Return (X, Y) of the center of cell containing provided text 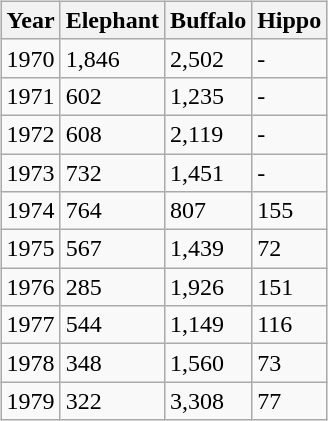
322 (112, 401)
602 (112, 96)
1971 (30, 96)
Year (30, 20)
155 (290, 211)
732 (112, 173)
567 (112, 249)
1976 (30, 287)
Elephant (112, 20)
1975 (30, 249)
1979 (30, 401)
1,149 (208, 325)
1978 (30, 363)
608 (112, 134)
1970 (30, 58)
Buffalo (208, 20)
764 (112, 211)
544 (112, 325)
1,560 (208, 363)
285 (112, 287)
Hippo (290, 20)
1,926 (208, 287)
1974 (30, 211)
1972 (30, 134)
72 (290, 249)
807 (208, 211)
1977 (30, 325)
1,235 (208, 96)
2,502 (208, 58)
116 (290, 325)
151 (290, 287)
77 (290, 401)
1973 (30, 173)
1,451 (208, 173)
348 (112, 363)
2,119 (208, 134)
1,846 (112, 58)
73 (290, 363)
3,308 (208, 401)
1,439 (208, 249)
